Scan for the cell matching the given text and deliver its (X, Y) coordinate at center. 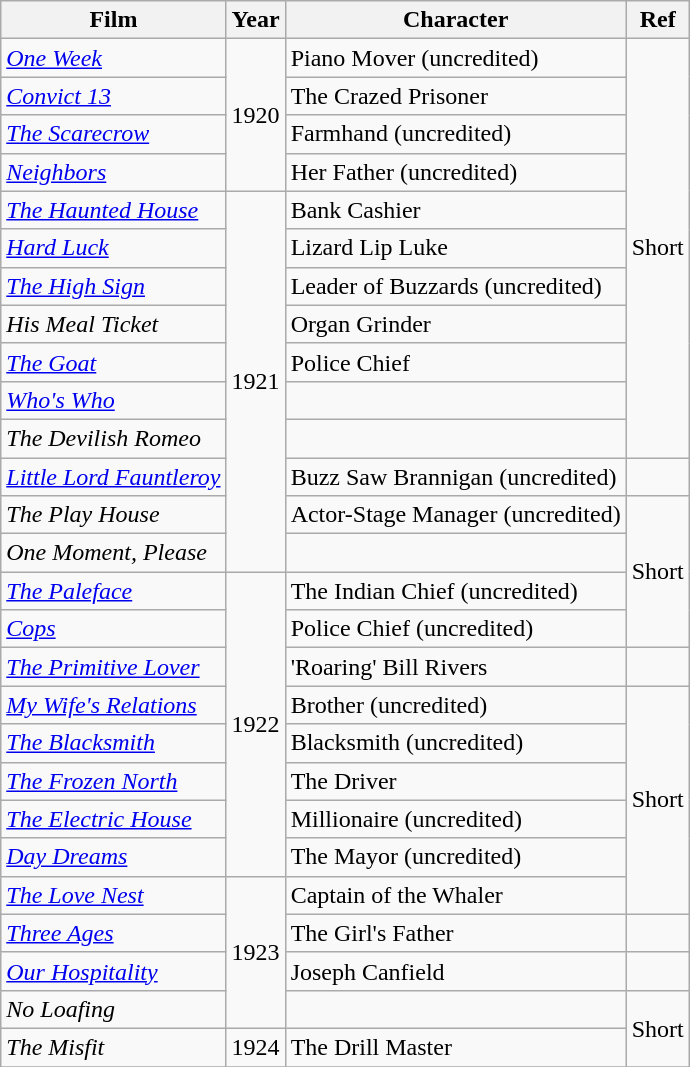
The Frozen North (114, 781)
1921 (256, 382)
The Drill Master (456, 1047)
The Primitive Lover (114, 667)
Brother (uncredited) (456, 705)
Organ Grinder (456, 324)
The Blacksmith (114, 743)
Three Ages (114, 933)
Millionaire (uncredited) (456, 819)
1920 (256, 115)
The Love Nest (114, 895)
One Week (114, 58)
Neighbors (114, 172)
My Wife's Relations (114, 705)
Buzz Saw Brannigan (uncredited) (456, 477)
The Indian Chief (uncredited) (456, 591)
Joseph Canfield (456, 971)
Blacksmith (uncredited) (456, 743)
Our Hospitality (114, 971)
Actor-Stage Manager (uncredited) (456, 515)
One Moment, Please (114, 553)
The Crazed Prisoner (456, 96)
Her Father (uncredited) (456, 172)
The Devilish Romeo (114, 438)
Day Dreams (114, 857)
The High Sign (114, 286)
Who's Who (114, 400)
Police Chief (456, 362)
Convict 13 (114, 96)
The Electric House (114, 819)
No Loafing (114, 1009)
Character (456, 20)
The Girl's Father (456, 933)
The Mayor (uncredited) (456, 857)
The Goat (114, 362)
Year (256, 20)
The Misfit (114, 1047)
Lizard Lip Luke (456, 248)
'Roaring' Bill Rivers (456, 667)
The Scarecrow (114, 134)
The Haunted House (114, 210)
The Paleface (114, 591)
Little Lord Fauntleroy (114, 477)
1924 (256, 1047)
Cops (114, 629)
1922 (256, 724)
Farmhand (uncredited) (456, 134)
Captain of the Whaler (456, 895)
The Driver (456, 781)
The Play House (114, 515)
His Meal Ticket (114, 324)
Ref (658, 20)
Piano Mover (uncredited) (456, 58)
Leader of Buzzards (uncredited) (456, 286)
Bank Cashier (456, 210)
Film (114, 20)
1923 (256, 952)
Hard Luck (114, 248)
Police Chief (uncredited) (456, 629)
